Extract the (x, y) coordinate from the center of the cell holding the provided text.  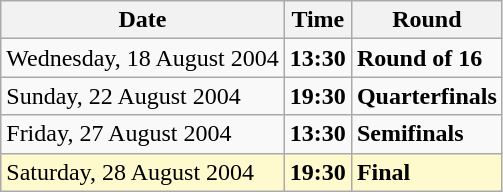
Round (426, 20)
Date (143, 20)
Quarterfinals (426, 96)
Final (426, 172)
Time (318, 20)
Round of 16 (426, 58)
Sunday, 22 August 2004 (143, 96)
Semifinals (426, 134)
Saturday, 28 August 2004 (143, 172)
Friday, 27 August 2004 (143, 134)
Wednesday, 18 August 2004 (143, 58)
